Find where the given text appears and provide that cell's center as (x, y) coordinate. 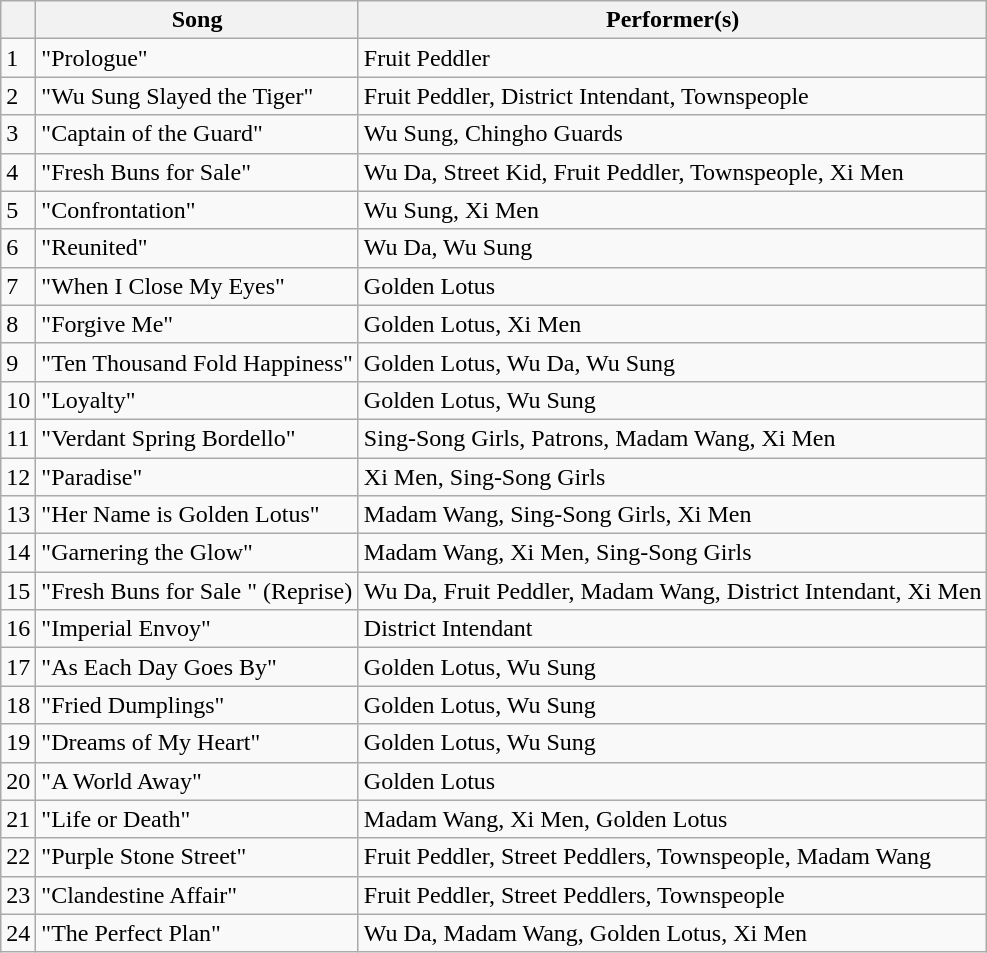
"Fresh Buns for Sale" (198, 172)
"The Perfect Plan" (198, 933)
"Wu Sung Slayed the Tiger" (198, 96)
Golden Lotus, Xi Men (672, 324)
"A World Away" (198, 781)
23 (18, 895)
17 (18, 667)
"Fried Dumplings" (198, 705)
Madam Wang, Sing-Song Girls, Xi Men (672, 515)
Madam Wang, Xi Men, Sing-Song Girls (672, 553)
Madam Wang, Xi Men, Golden Lotus (672, 819)
15 (18, 591)
14 (18, 553)
"Fresh Buns for Sale " (Reprise) (198, 591)
"Clandestine Affair" (198, 895)
22 (18, 857)
13 (18, 515)
Wu Da, Wu Sung (672, 248)
10 (18, 400)
"When I Close My Eyes" (198, 286)
24 (18, 933)
Song (198, 20)
Wu Sung, Chingho Guards (672, 134)
6 (18, 248)
19 (18, 743)
Sing-Song Girls, Patrons, Madam Wang, Xi Men (672, 438)
"Loyalty" (198, 400)
Wu Da, Street Kid, Fruit Peddler, Townspeople, Xi Men (672, 172)
"Her Name is Golden Lotus" (198, 515)
Wu Da, Madam Wang, Golden Lotus, Xi Men (672, 933)
4 (18, 172)
"Garnering the Glow" (198, 553)
"Purple Stone Street" (198, 857)
11 (18, 438)
"Life or Death" (198, 819)
"Imperial Envoy" (198, 629)
9 (18, 362)
"Confrontation" (198, 210)
Wu Da, Fruit Peddler, Madam Wang, District Intendant, Xi Men (672, 591)
District Intendant (672, 629)
1 (18, 58)
"Captain of the Guard" (198, 134)
16 (18, 629)
Xi Men, Sing-Song Girls (672, 477)
"Paradise" (198, 477)
18 (18, 705)
"Forgive Me" (198, 324)
Fruit Peddler, Street Peddlers, Townspeople, Madam Wang (672, 857)
"Prologue" (198, 58)
2 (18, 96)
5 (18, 210)
7 (18, 286)
Performer(s) (672, 20)
Fruit Peddler, District Intendant, Townspeople (672, 96)
20 (18, 781)
21 (18, 819)
Fruit Peddler (672, 58)
"As Each Day Goes By" (198, 667)
"Dreams of My Heart" (198, 743)
"Verdant Spring Bordello" (198, 438)
"Ten Thousand Fold Happiness" (198, 362)
8 (18, 324)
3 (18, 134)
Wu Sung, Xi Men (672, 210)
Fruit Peddler, Street Peddlers, Townspeople (672, 895)
Golden Lotus, Wu Da, Wu Sung (672, 362)
12 (18, 477)
"Reunited" (198, 248)
